From the cell containing the given text, extract its center point as (X, Y) coordinate. 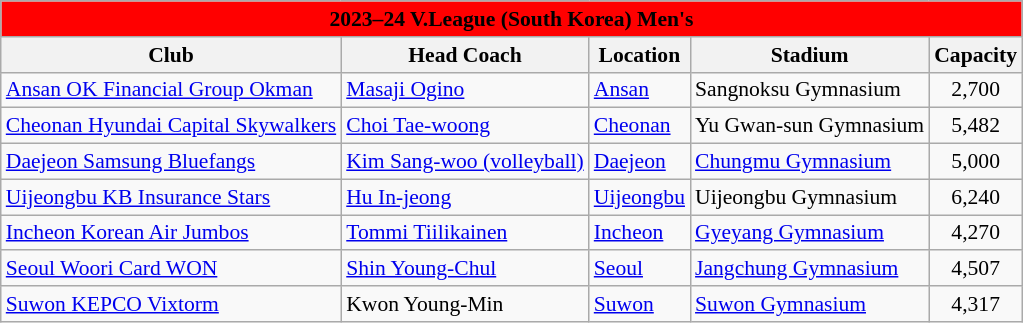
2023–24 V.League (South Korea) Men's (512, 19)
Chungmu Gymnasium (810, 162)
2,700 (976, 90)
Seoul Woori Card WON (171, 269)
Shin Young-Chul (465, 269)
6,240 (976, 197)
Choi Tae-woong (465, 126)
Uijeongbu (640, 197)
4,507 (976, 269)
Suwon Gymnasium (810, 304)
Kwon Young-Min (465, 304)
Jangchung Gymnasium (810, 269)
5,000 (976, 162)
Cheonan (640, 126)
Suwon (640, 304)
Incheon (640, 233)
Daejeon Samsung Bluefangs (171, 162)
Ansan OK Financial Group Okman (171, 90)
Suwon KEPCO Vixtorm (171, 304)
Sangnoksu Gymnasium (810, 90)
Club (171, 55)
Uijeongbu Gymnasium (810, 197)
4,317 (976, 304)
Yu Gwan-sun Gymnasium (810, 126)
Gyeyang Gymnasium (810, 233)
Incheon Korean Air Jumbos (171, 233)
Kim Sang-woo (volleyball) (465, 162)
Hu In-jeong (465, 197)
Capacity (976, 55)
Head Coach (465, 55)
5,482 (976, 126)
Daejeon (640, 162)
Stadium (810, 55)
Seoul (640, 269)
Tommi Tiilikainen (465, 233)
Location (640, 55)
Cheonan Hyundai Capital Skywalkers (171, 126)
Uijeongbu KB Insurance Stars (171, 197)
Ansan (640, 90)
4,270 (976, 233)
Masaji Ogino (465, 90)
